Pinpoint the cell where the given text exists, returning its [x, y] midpoint coordinate. 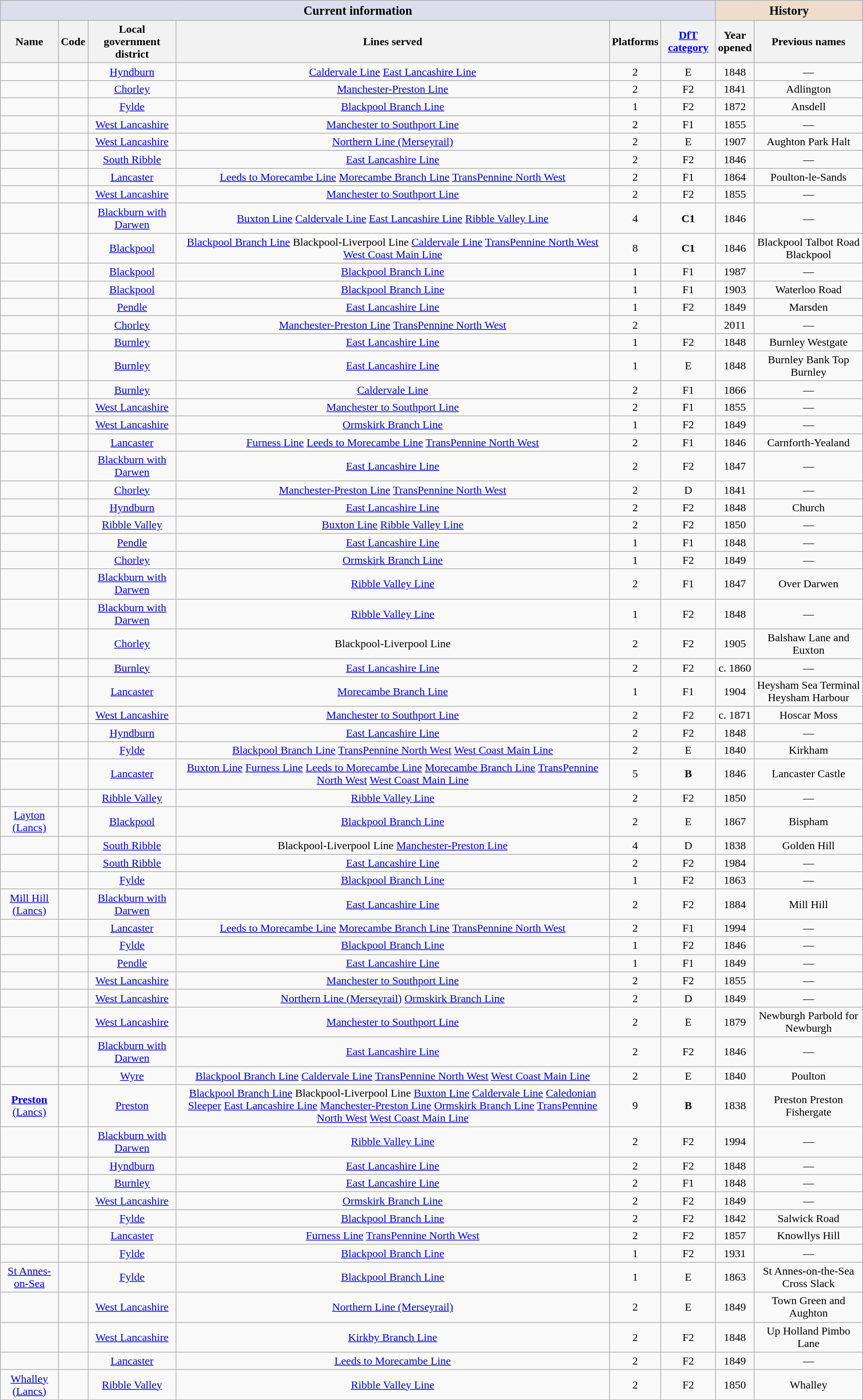
Buxton Line Furness Line Leeds to Morecambe Line Morecambe Branch Line TransPennine North West West Coast Main Line [393, 774]
Ansdell [809, 107]
1884 [735, 904]
Over Darwen [809, 584]
c. 1871 [735, 715]
Burnley Bank Top Burnley [809, 366]
Poulton-le-Sands [809, 177]
Furness Line TransPennine North West [393, 1236]
St Annes-on-the-Sea Cross Slack [809, 1277]
Newburgh Parbold for Newburgh [809, 1022]
1907 [735, 142]
Furness Line Leeds to Morecambe Line TransPennine North West [393, 443]
Wyre [132, 1075]
1904 [735, 691]
Local government district [132, 41]
1842 [735, 1218]
Name [30, 41]
History [789, 11]
1931 [735, 1253]
Kirkham [809, 750]
Leeds to Morecambe Line [393, 1361]
9 [635, 1106]
Waterloo Road [809, 289]
1984 [735, 863]
DfT category [688, 41]
Marsden [809, 307]
Balshaw Lane and Euxton [809, 644]
Layton (Lancs) [30, 821]
8 [635, 248]
Knowllys Hill [809, 1236]
Kirkby Branch Line [393, 1337]
5 [635, 774]
Manchester-Preston Line [393, 89]
St Annes-on-Sea [30, 1277]
Buxton Line Ribble Valley Line [393, 525]
1987 [735, 272]
Up Holland Pimbo Lane [809, 1337]
2011 [735, 325]
1872 [735, 107]
Whalley [809, 1385]
Lines served [393, 41]
Adlington [809, 89]
Town Green and Aughton [809, 1307]
1905 [735, 644]
Church [809, 508]
1864 [735, 177]
Salwick Road [809, 1218]
1879 [735, 1022]
Morecambe Branch Line [393, 691]
Preston Preston Fishergate [809, 1106]
Mill Hill [809, 904]
Blackpool Branch Line Blackpool-Liverpool Line Caldervale Line TransPennine North West West Coast Main Line [393, 248]
1857 [735, 1236]
1866 [735, 390]
Blackpool Talbot Road Blackpool [809, 248]
Caldervale Line [393, 390]
Whalley (Lancs) [30, 1385]
Current information [358, 11]
Lancaster Castle [809, 774]
Northern Line (Merseyrail) Ormskirk Branch Line [393, 998]
Code [73, 41]
Blackpool-Liverpool Line Manchester-Preston Line [393, 845]
Caldervale Line East Lancashire Line [393, 71]
1903 [735, 289]
Buxton Line Caldervale Line East Lancashire Line Ribble Valley Line [393, 219]
Previous names [809, 41]
Carnforth-Yealand [809, 443]
Golden Hill [809, 845]
Burnley Westgate [809, 342]
Mill Hill (Lancs) [30, 904]
Blackpool Branch Line Caldervale Line TransPennine North West West Coast Main Line [393, 1075]
c. 1860 [735, 668]
Preston (Lancs) [30, 1106]
Aughton Park Halt [809, 142]
1867 [735, 821]
Poulton [809, 1075]
Blackpool-Liverpool Line [393, 644]
Preston [132, 1106]
Bispham [809, 821]
Blackpool Branch Line TransPennine North West West Coast Main Line [393, 750]
Yearopened [735, 41]
Platforms [635, 41]
Heysham Sea Terminal Heysham Harbour [809, 691]
Hoscar Moss [809, 715]
